Detect which cell encompasses the target text, then output its [X, Y] center coordinate. 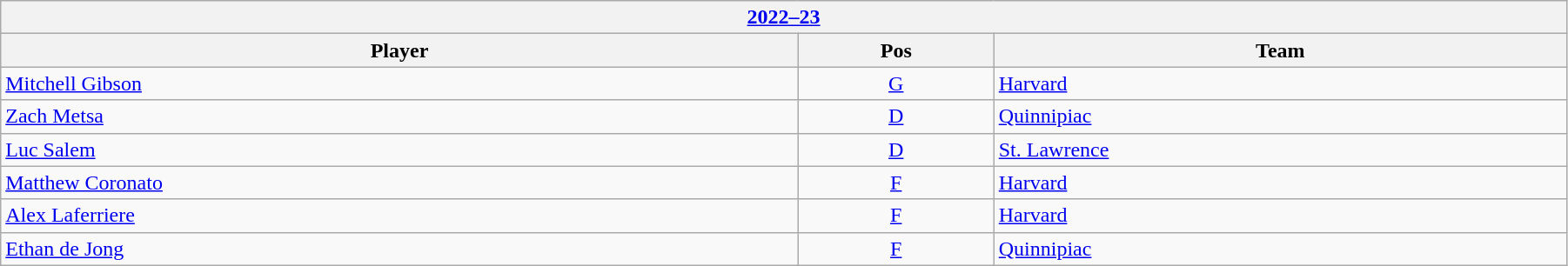
2022–23 [784, 17]
G [896, 83]
Zach Metsa [399, 116]
Luc Salem [399, 150]
Matthew Coronato [399, 183]
Ethan de Jong [399, 249]
St. Lawrence [1280, 150]
Player [399, 50]
Pos [896, 50]
Team [1280, 50]
Alex Laferriere [399, 216]
Mitchell Gibson [399, 83]
